Scan for the cell matching the given text and deliver its (x, y) coordinate at center. 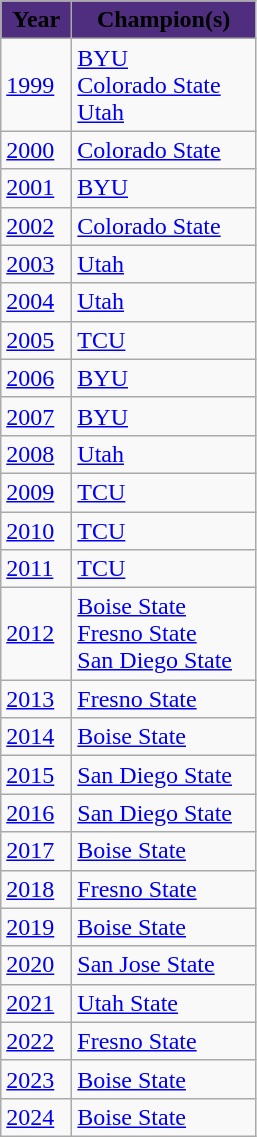
2019 (36, 927)
2018 (36, 889)
2003 (36, 264)
Champion(s) (164, 20)
1999 (36, 85)
2017 (36, 851)
Boise State Fresno State San Diego State (164, 634)
2006 (36, 378)
San Jose State (164, 965)
2009 (36, 492)
2007 (36, 416)
Utah State (164, 1003)
2014 (36, 737)
2001 (36, 188)
Year (36, 20)
2002 (36, 226)
2010 (36, 531)
2012 (36, 634)
2023 (36, 1079)
2013 (36, 699)
2020 (36, 965)
2024 (36, 1117)
2011 (36, 569)
BYU Colorado State Utah (164, 85)
2015 (36, 775)
2005 (36, 340)
2016 (36, 813)
2021 (36, 1003)
2000 (36, 150)
2004 (36, 302)
2008 (36, 454)
2022 (36, 1041)
